Find where the given text appears and provide that cell's center as (x, y) coordinate. 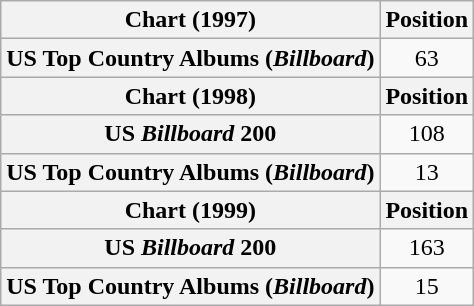
Chart (1999) (190, 210)
108 (427, 134)
63 (427, 58)
13 (427, 172)
163 (427, 248)
15 (427, 286)
Chart (1998) (190, 96)
Chart (1997) (190, 20)
